From the cell containing the given text, extract its center point as (X, Y) coordinate. 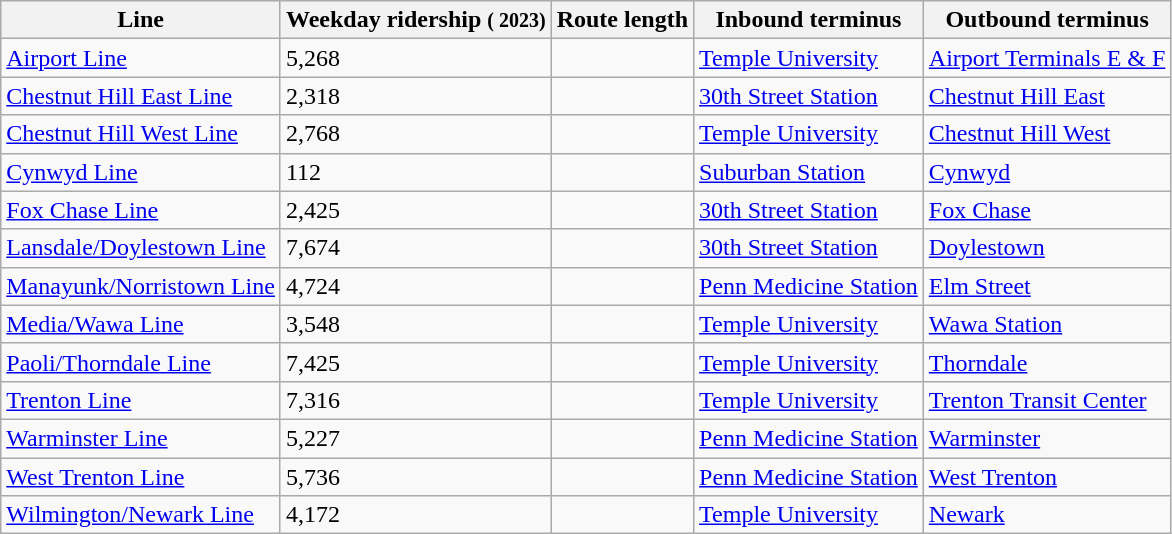
Cynwyd (1047, 172)
Elm Street (1047, 286)
West Trenton Line (141, 477)
Cynwyd Line (141, 172)
2,425 (416, 210)
Route length (622, 20)
Lansdale/Doylestown Line (141, 248)
Outbound terminus (1047, 20)
Airport Line (141, 58)
Media/Wawa Line (141, 324)
5,227 (416, 438)
Thorndale (1047, 362)
Trenton Transit Center (1047, 400)
112 (416, 172)
West Trenton (1047, 477)
Fox Chase Line (141, 210)
Warminster Line (141, 438)
Warminster (1047, 438)
2,318 (416, 96)
Doylestown (1047, 248)
Wawa Station (1047, 324)
7,425 (416, 362)
Manayunk/Norristown Line (141, 286)
4,172 (416, 515)
Chestnut Hill East (1047, 96)
Chestnut Hill West Line (141, 134)
Inbound terminus (809, 20)
2,768 (416, 134)
3,548 (416, 324)
5,268 (416, 58)
Paoli/Thorndale Line (141, 362)
Line (141, 20)
7,674 (416, 248)
Chestnut Hill West (1047, 134)
Suburban Station (809, 172)
Newark (1047, 515)
Trenton Line (141, 400)
Weekday ridership ( 2023) (416, 20)
Wilmington/Newark Line (141, 515)
7,316 (416, 400)
Fox Chase (1047, 210)
Chestnut Hill East Line (141, 96)
5,736 (416, 477)
Airport Terminals E & F (1047, 58)
4,724 (416, 286)
